Identify which cell holds the provided text, then report its (X, Y) central coordinate. 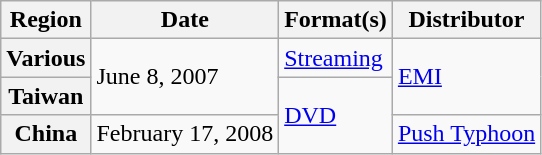
June 8, 2007 (185, 77)
Region (46, 20)
China (46, 134)
DVD (336, 115)
Various (46, 58)
Distributor (466, 20)
Format(s) (336, 20)
Push Typhoon (466, 134)
Taiwan (46, 96)
Streaming (336, 58)
Date (185, 20)
EMI (466, 77)
February 17, 2008 (185, 134)
